From the cell containing the given text, extract its center point as (X, Y) coordinate. 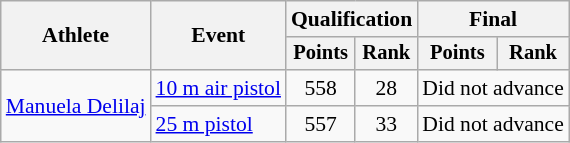
557 (320, 124)
33 (386, 124)
Athlete (76, 36)
558 (320, 88)
10 m air pistol (218, 88)
28 (386, 88)
25 m pistol (218, 124)
Qualification (352, 19)
Manuela Delilaj (76, 106)
Event (218, 36)
Final (493, 19)
